Return the (X, Y) coordinate for the center point of the cell that contains the specified text.  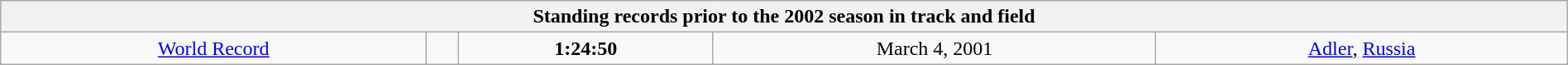
World Record (213, 48)
1:24:50 (586, 48)
Standing records prior to the 2002 season in track and field (784, 17)
Adler, Russia (1361, 48)
March 4, 2001 (935, 48)
